Provide the (X, Y) coordinate of the cell's center where the given text is located.  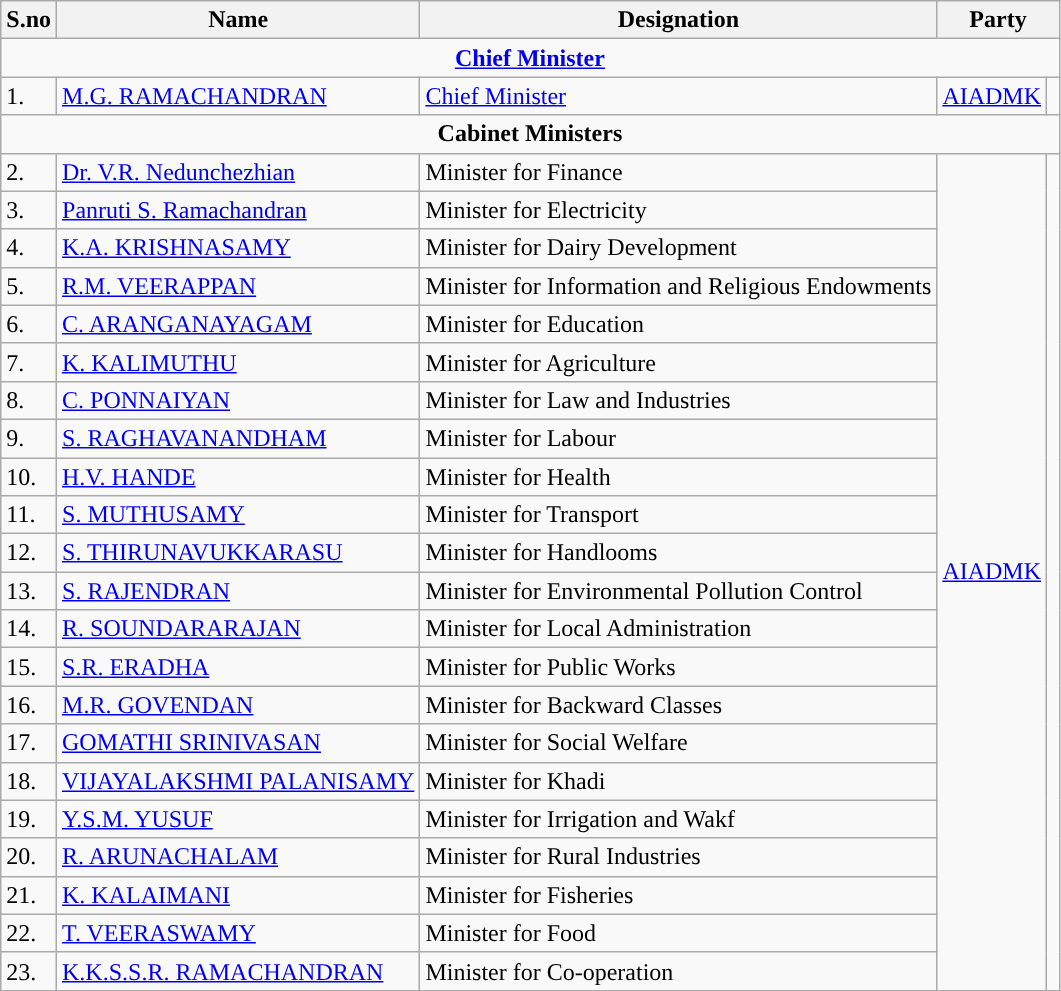
S. RAGHAVANANDHAM (238, 438)
Minister for Backward Classes (678, 705)
K.A. KRISHNASAMY (238, 248)
K.K.S.S.R. RAMACHANDRAN (238, 971)
GOMATHI SRINIVASAN (238, 743)
14. (29, 629)
Minister for Environmental Pollution Control (678, 591)
7. (29, 362)
9. (29, 438)
S. THIRUNAVUKKARASU (238, 553)
VIJAYALAKSHMI PALANISAMY (238, 781)
S. RAJENDRAN (238, 591)
20. (29, 857)
M.G. RAMACHANDRAN (238, 96)
5. (29, 286)
16. (29, 705)
Minister for Finance (678, 172)
Minister for Handlooms (678, 553)
8. (29, 400)
Minister for Food (678, 933)
C. PONNAIYAN (238, 400)
Minister for Khadi (678, 781)
6. (29, 324)
13. (29, 591)
Minister for Rural Industries (678, 857)
18. (29, 781)
Party (998, 20)
23. (29, 971)
S.R. ERADHA (238, 667)
S. MUTHUSAMY (238, 515)
4. (29, 248)
Cabinet Ministers (530, 134)
17. (29, 743)
3. (29, 210)
Minister for Fisheries (678, 895)
Dr. V.R. Nedunchezhian (238, 172)
Minister for Transport (678, 515)
19. (29, 819)
15. (29, 667)
2. (29, 172)
Panruti S. Ramachandran (238, 210)
K. KALAIMANI (238, 895)
Minister for Labour (678, 438)
11. (29, 515)
Minister for Co-operation (678, 971)
Minister for Law and Industries (678, 400)
22. (29, 933)
Minister for Agriculture (678, 362)
R. SOUNDARARAJAN (238, 629)
R.M. VEERAPPAN (238, 286)
Minister for Health (678, 477)
Minister for Information and Religious Endowments (678, 286)
C. ARANGANAYAGAM (238, 324)
T. VEERASWAMY (238, 933)
21. (29, 895)
Minister for Education (678, 324)
Minister for Irrigation and Wakf (678, 819)
Minister for Public Works (678, 667)
S.no (29, 20)
Designation (678, 20)
M.R. GOVENDAN (238, 705)
H.V. HANDE (238, 477)
Y.S.M. YUSUF (238, 819)
Name (238, 20)
Minister for Social Welfare (678, 743)
12. (29, 553)
Minister for Local Administration (678, 629)
Minister for Dairy Development (678, 248)
K. KALIMUTHU (238, 362)
Minister for Electricity (678, 210)
1. (29, 96)
R. ARUNACHALAM (238, 857)
10. (29, 477)
